Output the (X, Y) coordinate of the center of the cell containing the given text.  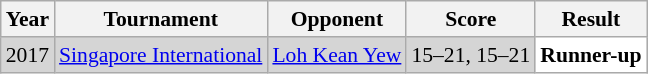
Runner-up (590, 55)
15–21, 15–21 (470, 55)
Year (28, 19)
Result (590, 19)
Score (470, 19)
Singapore International (160, 55)
Opponent (336, 19)
Loh Kean Yew (336, 55)
2017 (28, 55)
Tournament (160, 19)
